Detect which cell encompasses the target text, then output its (X, Y) center coordinate. 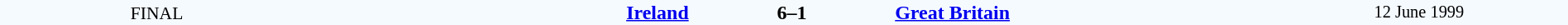
6–1 (791, 12)
12 June 1999 (1419, 12)
FINAL (157, 12)
Ireland (501, 12)
Great Britain (1082, 12)
